Extract the [x, y] coordinate from the center of the cell holding the provided text.  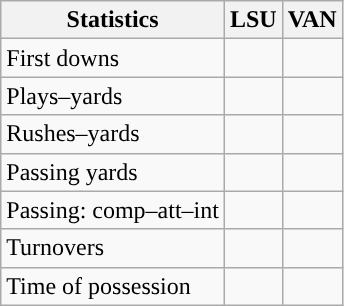
Passing: comp–att–int [113, 210]
First downs [113, 58]
Rushes–yards [113, 134]
VAN [312, 20]
Turnovers [113, 248]
Passing yards [113, 172]
LSU [253, 20]
Plays–yards [113, 96]
Statistics [113, 20]
Time of possession [113, 286]
